Determine the [x, y] coordinate at the center of the cell enclosing the given text.  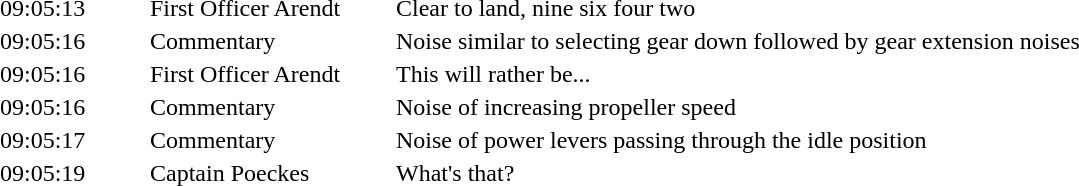
First Officer Arendt [270, 74]
